Pinpoint the cell where the given text exists, returning its (X, Y) midpoint coordinate. 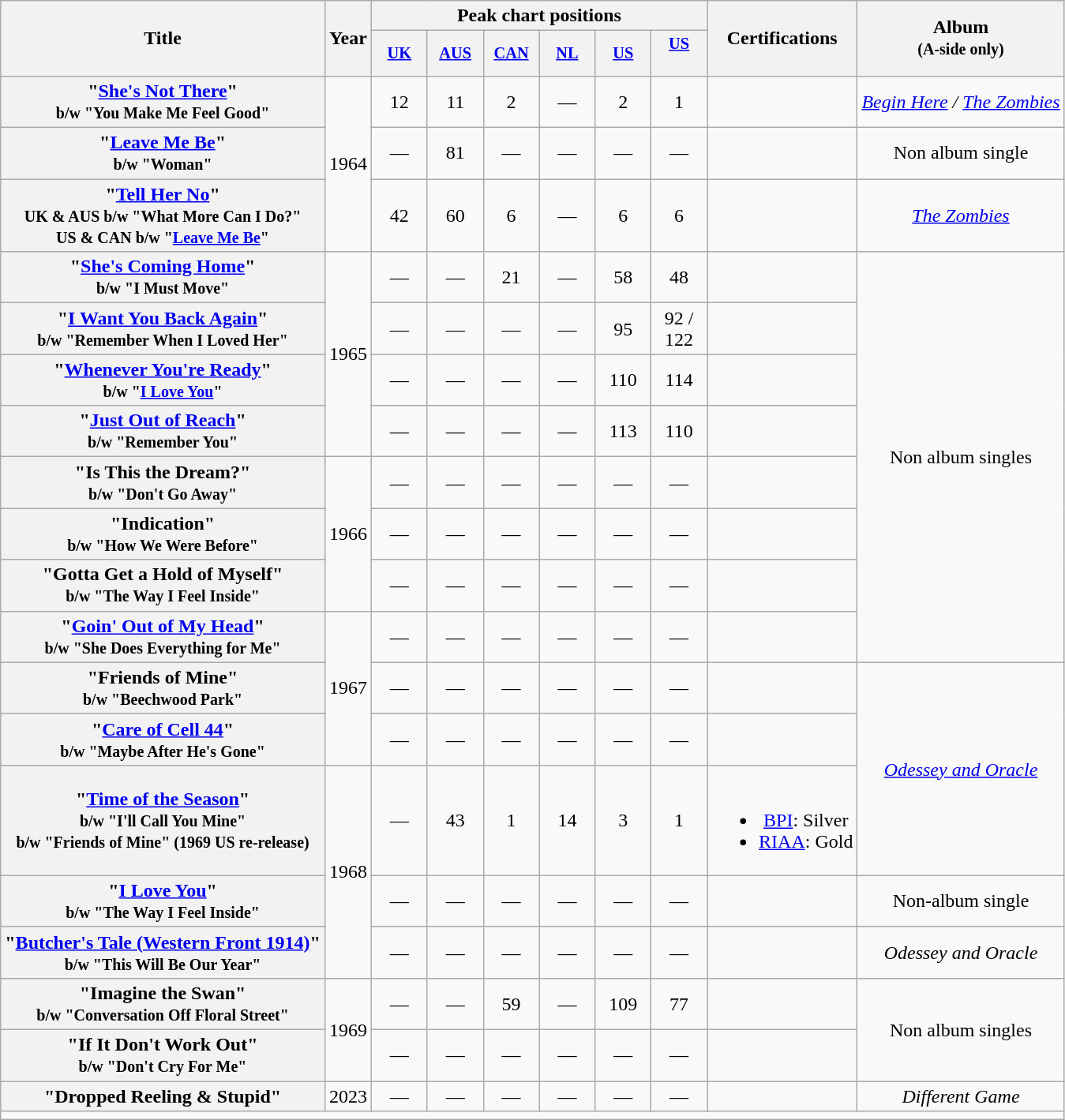
"Goin' Out of My Head"b/w "She Does Everything for Me" (163, 636)
"I Love You"b/w "The Way I Feel Inside" (163, 901)
21 (512, 278)
114 (679, 380)
59 (512, 1004)
"If It Don't Work Out"b/w "Don't Cry For Me" (163, 1056)
1966 (347, 534)
"Care of Cell 44"b/w "Maybe After He's Gone" (163, 739)
Non album single (961, 153)
95 (624, 328)
CAN (512, 54)
"She's Coming Home"b/w "I Must Move" (163, 278)
1964 (347, 163)
BPI: SilverRIAA: Gold (782, 820)
Non-album single (961, 901)
"She's Not There"b/w "You Make Me Feel Good" (163, 101)
Year (347, 39)
"Tell Her No"UK & AUS b/w "What More Can I Do?"US & CAN b/w "Leave Me Be" (163, 215)
113 (624, 431)
58 (624, 278)
1967 (347, 688)
"Just Out of Reach"b/w "Remember You" (163, 431)
48 (679, 278)
43 (455, 820)
"Butcher's Tale (Western Front 1914)"b/w "This Will Be Our Year" (163, 952)
"Imagine the Swan"b/w "Conversation Off Floral Street" (163, 1004)
Album(A-side only) (961, 39)
92 / 122 (679, 328)
81 (455, 153)
"Friends of Mine"b/w "Beechwood Park" (163, 688)
"Whenever You're Ready"b/w "I Love You" (163, 380)
2023 (347, 1096)
AUS (455, 54)
"I Want You Back Again"b/w "Remember When I Loved Her" (163, 328)
"Leave Me Be"b/w "Woman" (163, 153)
Title (163, 39)
Peak chart positions (538, 16)
109 (624, 1004)
77 (679, 1004)
12 (399, 101)
"Dropped Reeling & Stupid" (163, 1096)
"Indication"b/w "How We Were Before" (163, 534)
60 (455, 215)
"Is This the Dream?"b/w "Don't Go Away" (163, 483)
1969 (347, 1029)
14 (567, 820)
Certifications (782, 39)
42 (399, 215)
3 (624, 820)
Different Game (961, 1096)
The Zombies (961, 215)
UK (399, 54)
NL (567, 54)
"Time of the Season"b/w "I'll Call You Mine" b/w "Friends of Mine" (1969 US re-release) (163, 820)
"Gotta Get a Hold of Myself"b/w "The Way I Feel Inside" (163, 586)
1965 (347, 354)
1968 (347, 871)
Begin Here / The Zombies (961, 101)
11 (455, 101)
